Search for the cell housing the specified text and yield its [X, Y] center coordinate. 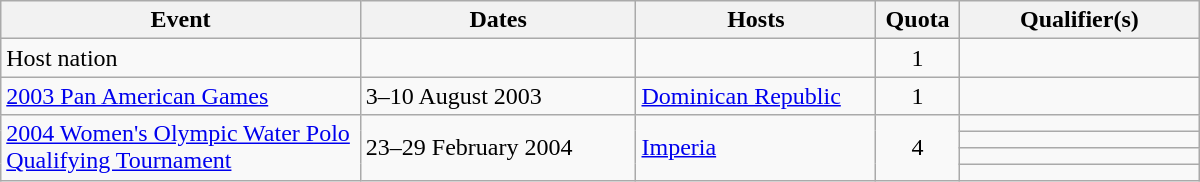
Quota [918, 20]
2003 Pan American Games [181, 96]
Dates [498, 20]
Hosts [756, 20]
4 [918, 148]
Dominican Republic [756, 96]
Host nation [181, 58]
Qualifier(s) [1080, 20]
3–10 August 2003 [498, 96]
2004 Women's Olympic Water Polo Qualifying Tournament [181, 148]
Event [181, 20]
23–29 February 2004 [498, 148]
Imperia [756, 148]
